Search for the cell housing the specified text and yield its [X, Y] center coordinate. 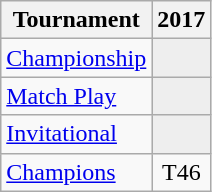
Champions [76, 172]
Match Play [76, 96]
Championship [76, 58]
Invitational [76, 134]
2017 [182, 20]
Tournament [76, 20]
T46 [182, 172]
